Search for the cell housing the specified text and yield its [x, y] center coordinate. 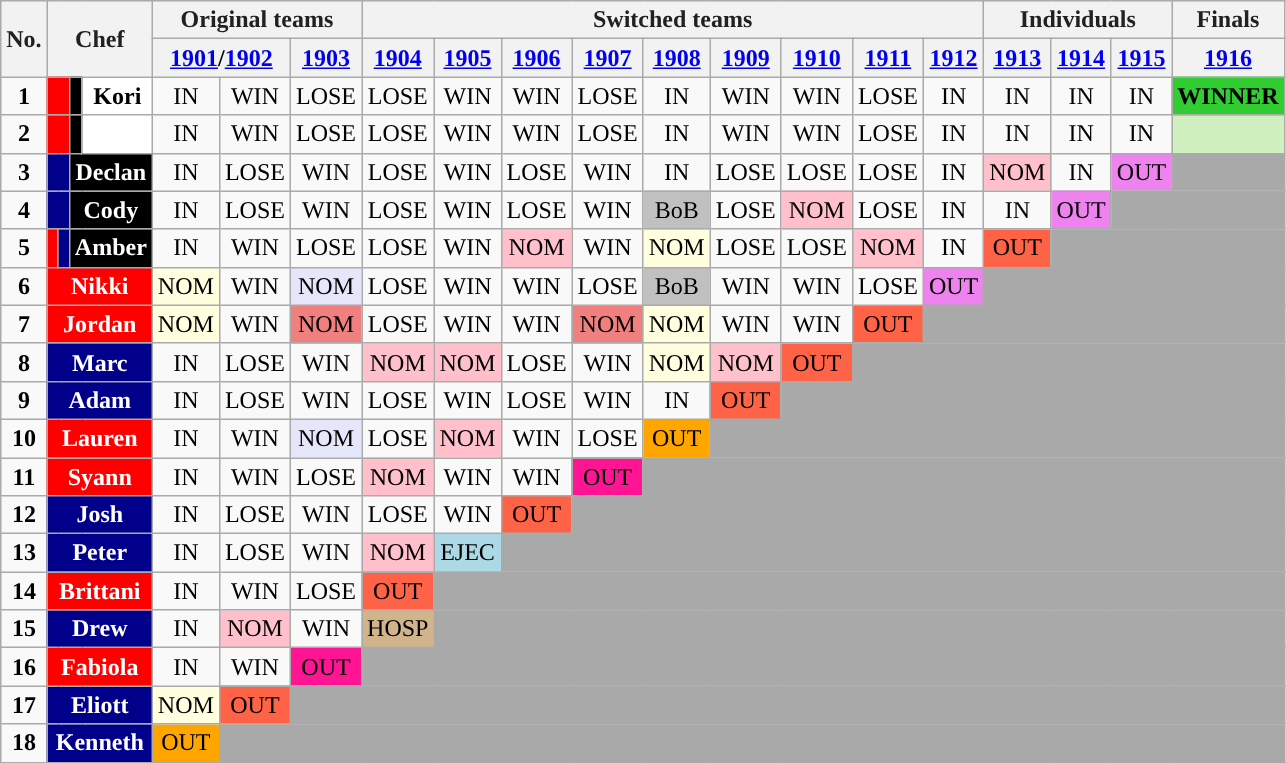
Original teams [256, 20]
Kenneth [100, 743]
1 [24, 96]
12 [24, 515]
15 [24, 629]
1906 [536, 58]
1916 [1228, 58]
Declan [110, 172]
1909 [746, 58]
16 [24, 667]
Amber [110, 248]
1910 [816, 58]
1907 [608, 58]
1912 [953, 58]
1915 [1141, 58]
Eliott [100, 705]
Chef [100, 39]
1904 [398, 58]
Cody [110, 210]
13 [24, 553]
Josh [100, 515]
14 [24, 591]
Brittani [100, 591]
1905 [468, 58]
1914 [1081, 58]
18 [24, 743]
Peter [100, 553]
EJEC [468, 553]
1901/1902 [221, 58]
5 [24, 248]
6 [24, 286]
2 [24, 134]
10 [24, 438]
8 [24, 362]
Fabiola [100, 667]
Marc [100, 362]
7 [24, 324]
HOSP [398, 629]
9 [24, 400]
Finals [1228, 20]
Lauren [100, 438]
Kori [117, 96]
1903 [326, 58]
Drew [100, 629]
Individuals [1078, 20]
Syann [100, 477]
1913 [1018, 58]
Adam [100, 400]
3 [24, 172]
4 [24, 210]
1908 [676, 58]
Jordan [100, 324]
17 [24, 705]
Nikki [100, 286]
Switched teams [673, 20]
No. [24, 39]
11 [24, 477]
WINNER [1228, 96]
1911 [888, 58]
